Extract the (x, y) coordinate from the center of the cell holding the provided text.  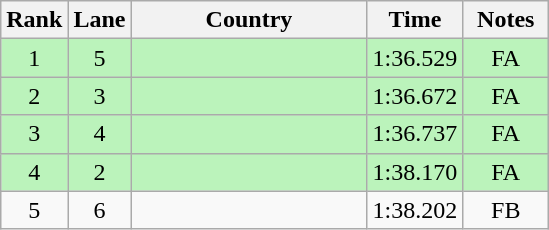
Country (249, 20)
1:36.672 (415, 96)
Time (415, 20)
6 (100, 210)
FB (506, 210)
Rank (34, 20)
Lane (100, 20)
1:38.170 (415, 172)
Notes (506, 20)
1:38.202 (415, 210)
1:36.737 (415, 134)
1 (34, 58)
1:36.529 (415, 58)
